Return (X, Y) of the center of cell containing provided text 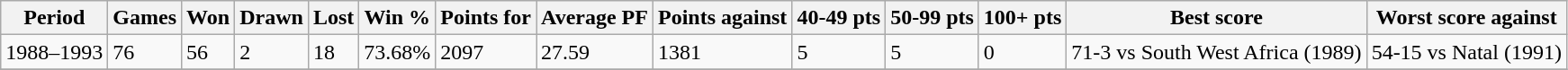
50-99 pts (933, 18)
2097 (486, 52)
1988–1993 (54, 52)
Drawn (272, 18)
Points against (722, 18)
Worst score against (1466, 18)
18 (333, 52)
Won (209, 18)
Best score (1217, 18)
73.68% (398, 52)
Period (54, 18)
1381 (722, 52)
76 (145, 52)
Average PF (595, 18)
27.59 (595, 52)
100+ pts (1023, 18)
40-49 pts (839, 18)
0 (1023, 52)
2 (272, 52)
Win % (398, 18)
Games (145, 18)
Points for (486, 18)
56 (209, 52)
71-3 vs South West Africa (1989) (1217, 52)
Lost (333, 18)
54-15 vs Natal (1991) (1466, 52)
